Find where the given text appears and provide that cell's center as [x, y] coordinate. 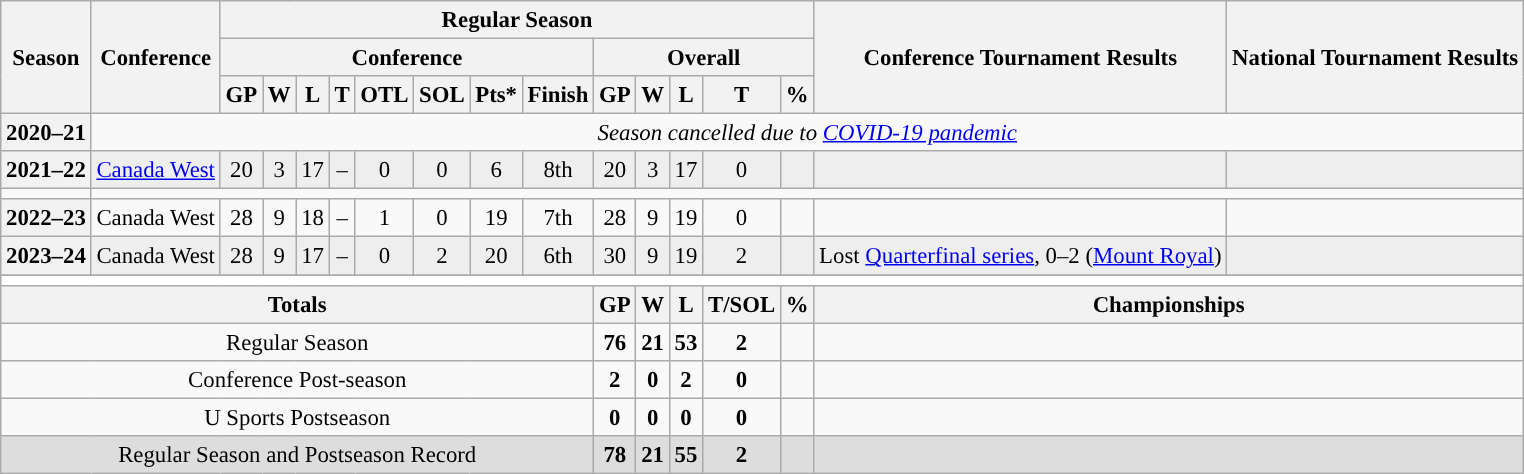
Regular Season and Postseason Record [298, 455]
OTL [384, 95]
Overall [704, 58]
30 [615, 256]
T/SOL [742, 304]
Totals [298, 304]
Season [46, 58]
2021–22 [46, 170]
78 [615, 455]
2022–23 [46, 219]
Conference Tournament Results [1020, 58]
55 [686, 455]
6 [496, 170]
National Tournament Results [1376, 58]
Conference Post-season [298, 379]
Season cancelled due to COVID-19 pandemic [807, 133]
7th [558, 219]
53 [686, 342]
2020–21 [46, 133]
Pts* [496, 95]
18 [312, 219]
1 [384, 219]
Lost Quarterfinal series, 0–2 (Mount Royal) [1020, 256]
76 [615, 342]
Finish [558, 95]
U Sports Postseason [298, 417]
SOL [442, 95]
2023–24 [46, 256]
Championships [1169, 304]
6th [558, 256]
8th [558, 170]
